Extract the [X, Y] coordinate from the center of the cell holding the provided text.  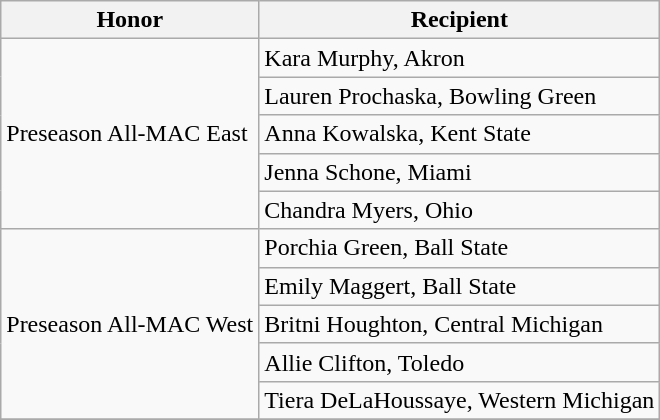
Lauren Prochaska, Bowling Green [460, 96]
Honor [130, 20]
Porchia Green, Ball State [460, 248]
Tiera DeLaHoussaye, Western Michigan [460, 400]
Emily Maggert, Ball State [460, 286]
Anna Kowalska, Kent State [460, 134]
Preseason All-MAC West [130, 324]
Recipient [460, 20]
Britni Houghton, Central Michigan [460, 324]
Jenna Schone, Miami [460, 172]
Chandra Myers, Ohio [460, 210]
Preseason All-MAC East [130, 134]
Allie Clifton, Toledo [460, 362]
Kara Murphy, Akron [460, 58]
